From the cell containing the given text, extract its center point as [x, y] coordinate. 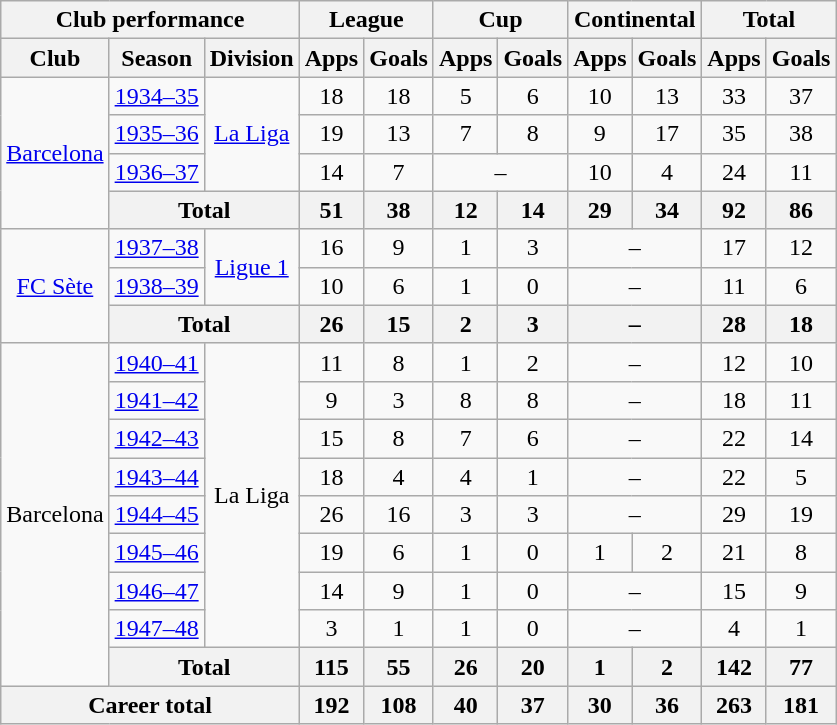
86 [801, 210]
1937–38 [156, 248]
77 [801, 667]
34 [667, 210]
33 [734, 96]
1934–35 [156, 96]
1940–41 [156, 362]
36 [667, 705]
263 [734, 705]
20 [533, 667]
35 [734, 134]
108 [399, 705]
Continental [635, 20]
28 [734, 324]
Club performance [150, 20]
Ligue 1 [252, 267]
Club [55, 58]
1944–45 [156, 515]
League [366, 20]
51 [331, 210]
21 [734, 553]
1946–47 [156, 591]
Career total [150, 705]
1942–43 [156, 438]
1936–37 [156, 172]
Cup [500, 20]
55 [399, 667]
1943–44 [156, 477]
Season [156, 58]
30 [600, 705]
1945–46 [156, 553]
181 [801, 705]
92 [734, 210]
1935–36 [156, 134]
115 [331, 667]
142 [734, 667]
40 [465, 705]
24 [734, 172]
1947–48 [156, 629]
Division [252, 58]
1941–42 [156, 400]
FC Sète [55, 286]
1938–39 [156, 286]
192 [331, 705]
